From the cell containing the given text, extract its center point as (x, y) coordinate. 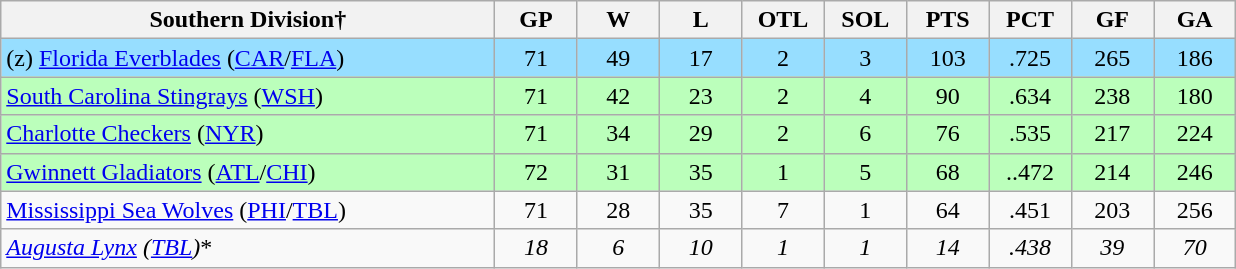
Charlotte Checkers (NYR) (248, 134)
34 (618, 134)
5 (865, 172)
Gwinnett Gladiators (ATL/CHI) (248, 172)
49 (618, 58)
256 (1195, 210)
76 (947, 134)
186 (1195, 58)
(z) Florida Everblades (CAR/FLA) (248, 58)
L (700, 20)
GF (1112, 20)
246 (1195, 172)
29 (700, 134)
203 (1112, 210)
68 (947, 172)
18 (536, 248)
PTS (947, 20)
GA (1195, 20)
GP (536, 20)
.451 (1030, 210)
Augusta Lynx (TBL)* (248, 248)
.725 (1030, 58)
.438 (1030, 248)
180 (1195, 96)
214 (1112, 172)
28 (618, 210)
PCT (1030, 20)
3 (865, 58)
23 (700, 96)
265 (1112, 58)
103 (947, 58)
217 (1112, 134)
42 (618, 96)
39 (1112, 248)
Southern Division† (248, 20)
31 (618, 172)
..472 (1030, 172)
238 (1112, 96)
7 (783, 210)
Mississippi Sea Wolves (PHI/TBL) (248, 210)
90 (947, 96)
SOL (865, 20)
224 (1195, 134)
14 (947, 248)
70 (1195, 248)
.634 (1030, 96)
.535 (1030, 134)
64 (947, 210)
72 (536, 172)
17 (700, 58)
10 (700, 248)
South Carolina Stingrays (WSH) (248, 96)
4 (865, 96)
W (618, 20)
OTL (783, 20)
